Detect which cell encompasses the target text, then output its (X, Y) center coordinate. 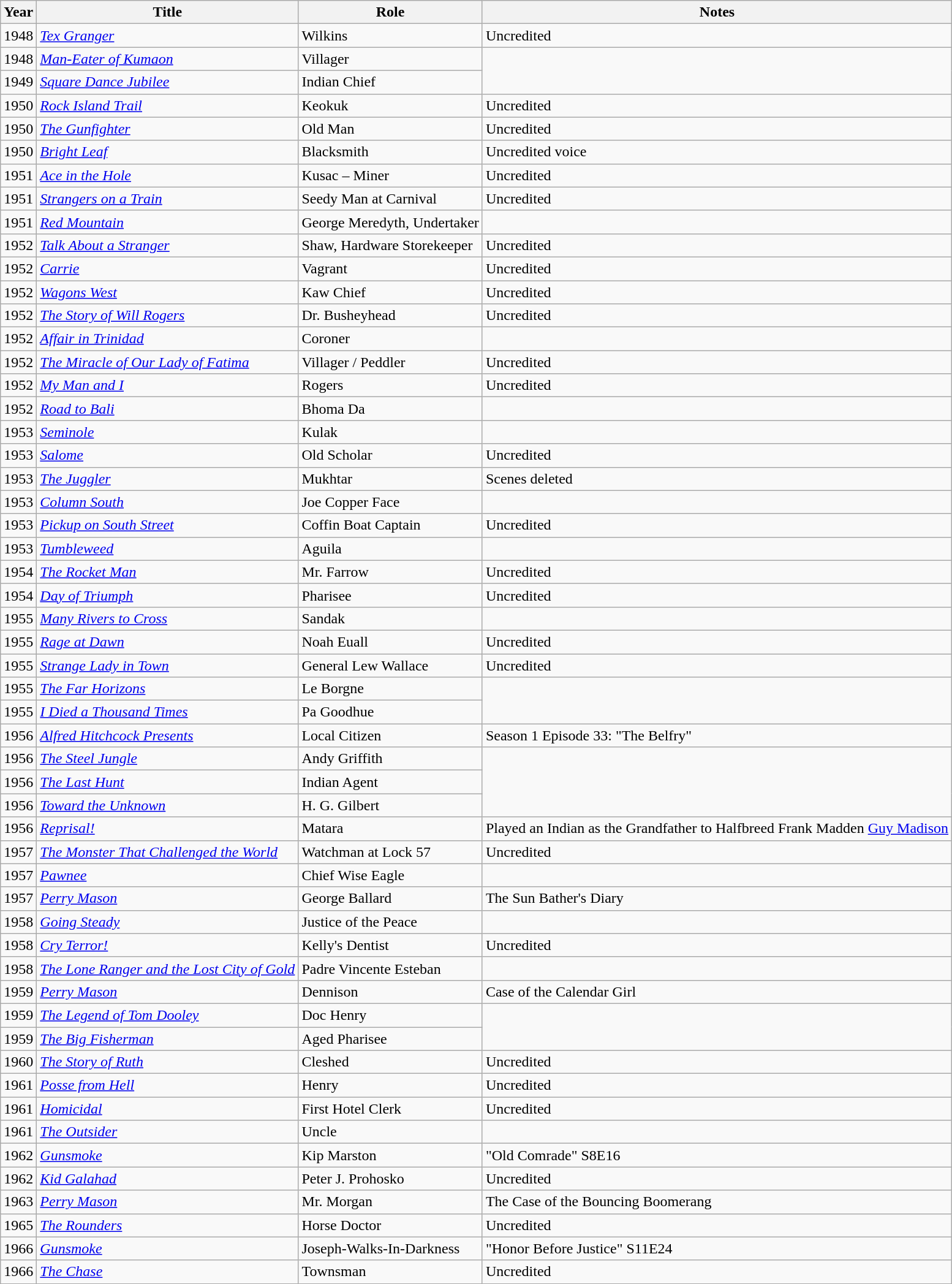
Bright Leaf (168, 152)
Column South (168, 502)
Henry (391, 1085)
Dennison (391, 992)
Cry Terror! (168, 945)
Title (168, 12)
The Last Hunt (168, 782)
George Ballard (391, 898)
Going Steady (168, 922)
Many Rivers to Cross (168, 618)
Noah Euall (391, 642)
Played an Indian as the Grandfather to Halfbreed Frank Madden Guy Madison (717, 829)
Rogers (391, 386)
Ace in the Hole (168, 175)
Old Scholar (391, 455)
Pickup on South Street (168, 525)
The Monster That Challenged the World (168, 852)
Posse from Hell (168, 1085)
First Hotel Clerk (391, 1109)
The Story of Ruth (168, 1062)
Pa Goodhue (391, 712)
Townsman (391, 1272)
1949 (18, 82)
Peter J. Prohosko (391, 1179)
Day of Triumph (168, 595)
Andy Griffith (391, 759)
Season 1 Episode 33: "The Belfry" (717, 735)
H. G. Gilbert (391, 805)
Watchman at Lock 57 (391, 852)
The Juggler (168, 479)
The Chase (168, 1272)
Doc Henry (391, 1015)
Coroner (391, 339)
Uncredited voice (717, 152)
Year (18, 12)
Alfred Hitchcock Presents (168, 735)
Wagons West (168, 292)
The Far Horizons (168, 689)
I Died a Thousand Times (168, 712)
1960 (18, 1062)
Wilkins (391, 36)
Chief Wise Eagle (391, 875)
Pharisee (391, 595)
Vagrant (391, 268)
Man-Eater of Kumaon (168, 59)
Talk About a Stranger (168, 245)
The Case of the Bouncing Boomerang (717, 1202)
The Story of Will Rogers (168, 316)
Cleshed (391, 1062)
Indian Chief (391, 82)
Salome (168, 455)
Tumbleweed (168, 549)
The Legend of Tom Dooley (168, 1015)
Kid Galahad (168, 1179)
"Honor Before Justice" S11E24 (717, 1248)
1963 (18, 1202)
Role (391, 12)
Blacksmith (391, 152)
My Man and I (168, 386)
Reprisal! (168, 829)
Justice of the Peace (391, 922)
The Big Fisherman (168, 1039)
Kelly's Dentist (391, 945)
Mr. Morgan (391, 1202)
Villager / Peddler (391, 362)
Bhoma Da (391, 409)
Shaw, Hardware Storekeeper (391, 245)
Kulak (391, 432)
Red Mountain (168, 222)
"Old Comrade" S8E16 (717, 1155)
Mr. Farrow (391, 572)
Kaw Chief (391, 292)
Joe Copper Face (391, 502)
Notes (717, 12)
The Miracle of Our Lady of Fatima (168, 362)
General Lew Wallace (391, 665)
Scenes deleted (717, 479)
Local Citizen (391, 735)
The Gunfighter (168, 129)
Carrie (168, 268)
Rage at Dawn (168, 642)
Padre Vincente Esteban (391, 968)
The Lone Ranger and the Lost City of Gold (168, 968)
Strangers on a Train (168, 199)
The Sun Bather's Diary (717, 898)
Uncle (391, 1132)
Old Man (391, 129)
Matara (391, 829)
Aguila (391, 549)
Horse Doctor (391, 1225)
Kip Marston (391, 1155)
Le Borgne (391, 689)
Strange Lady in Town (168, 665)
Coffin Boat Captain (391, 525)
Pawnee (168, 875)
The Rocket Man (168, 572)
The Steel Jungle (168, 759)
Mukhtar (391, 479)
Toward the Unknown (168, 805)
Villager (391, 59)
Seminole (168, 432)
Sandak (391, 618)
Affair in Trinidad (168, 339)
Square Dance Jubilee (168, 82)
The Rounders (168, 1225)
Rock Island Trail (168, 105)
Seedy Man at Carnival (391, 199)
The Outsider (168, 1132)
Kusac – Miner (391, 175)
George Meredyth, Undertaker (391, 222)
Case of the Calendar Girl (717, 992)
Indian Agent (391, 782)
Keokuk (391, 105)
Homicidal (168, 1109)
Joseph-Walks-In-Darkness (391, 1248)
Road to Bali (168, 409)
1965 (18, 1225)
Aged Pharisee (391, 1039)
Dr. Busheyhead (391, 316)
Tex Granger (168, 36)
